Provide the (x, y) coordinate of the cell's center where the given text is located.  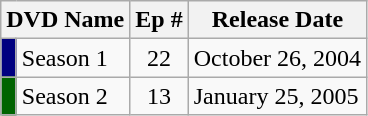
October 26, 2004 (277, 58)
Season 2 (72, 96)
Ep # (159, 20)
22 (159, 58)
Release Date (277, 20)
13 (159, 96)
Season 1 (72, 58)
January 25, 2005 (277, 96)
DVD Name (66, 20)
